Return (X, Y) of the center of cell containing provided text 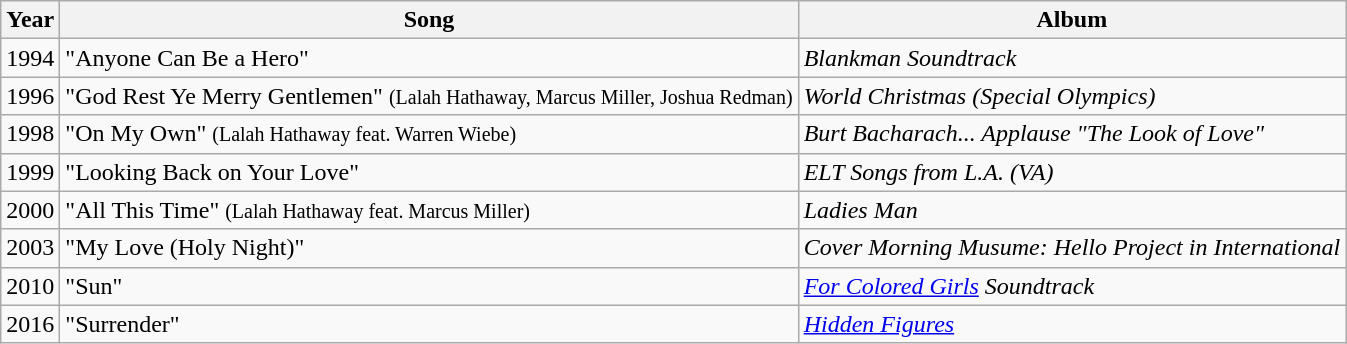
Burt Bacharach... Applause "The Look of Love" (1072, 134)
Song (429, 20)
2003 (30, 248)
Cover Morning Musume: Hello Project in International (1072, 248)
2016 (30, 324)
"Surrender" (429, 324)
1998 (30, 134)
Ladies Man (1072, 210)
2000 (30, 210)
1999 (30, 172)
World Christmas (Special Olympics) (1072, 96)
"Anyone Can Be a Hero" (429, 58)
ELT Songs from L.A. (VA) (1072, 172)
1996 (30, 96)
2010 (30, 286)
"My Love (Holy Night)" (429, 248)
Blankman Soundtrack (1072, 58)
"Looking Back on Your Love" (429, 172)
"All This Time" (Lalah Hathaway feat. Marcus Miller) (429, 210)
"Sun" (429, 286)
Year (30, 20)
For Colored Girls Soundtrack (1072, 286)
Hidden Figures (1072, 324)
Album (1072, 20)
1994 (30, 58)
"God Rest Ye Merry Gentlemen" (Lalah Hathaway, Marcus Miller, Joshua Redman) (429, 96)
"On My Own" (Lalah Hathaway feat. Warren Wiebe) (429, 134)
